Identify which cell holds the provided text, then report its [x, y] central coordinate. 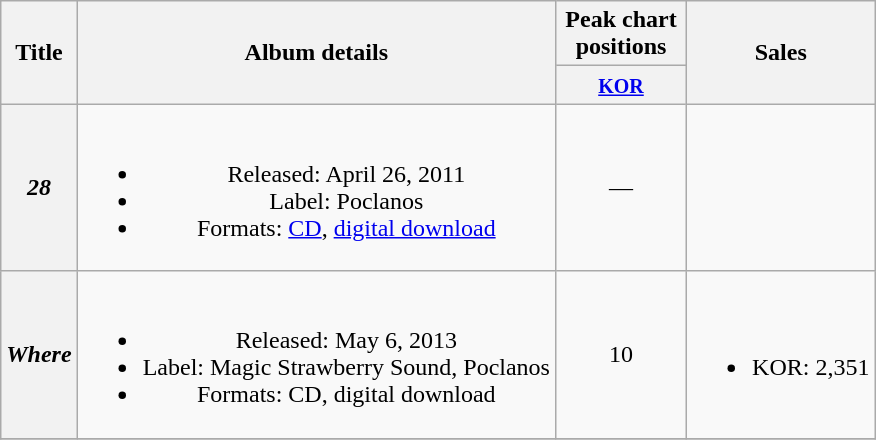
Sales [781, 52]
KOR: 2,351 [781, 354]
Peak chart positions [620, 34]
10 [620, 354]
Where [39, 354]
Released: May 6, 2013Label: Magic Strawberry Sound, PoclanosFormats: CD, digital download [316, 354]
— [620, 188]
Released: April 26, 2011Label: PoclanosFormats: CD, digital download [316, 188]
Album details [316, 52]
28 [39, 188]
Title [39, 52]
KOR [620, 85]
